Return the (x, y) coordinate for the center point of the cell that contains the specified text.  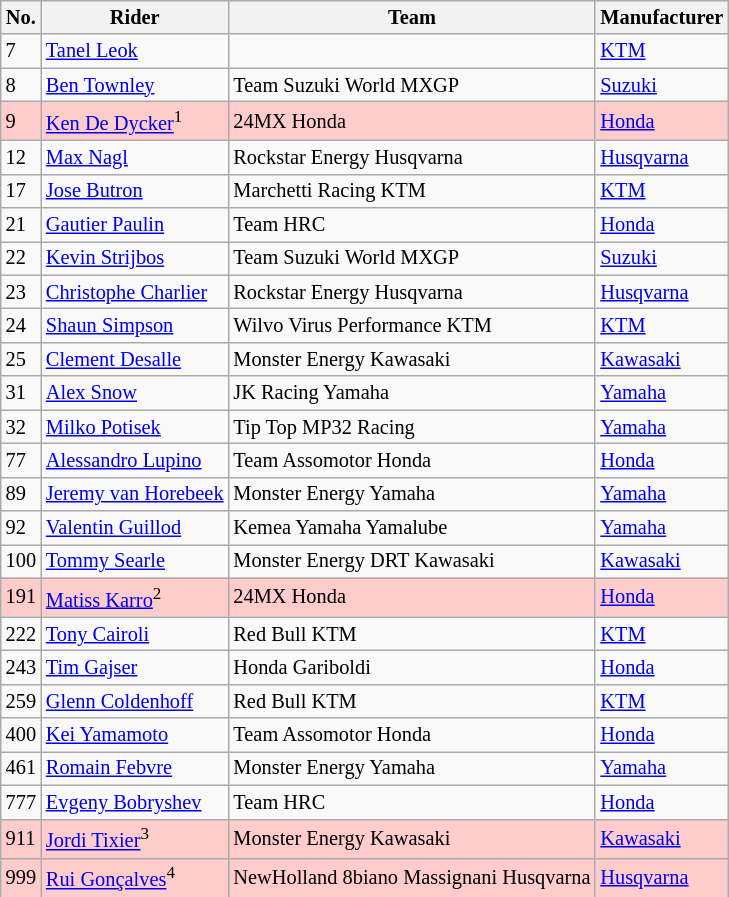
Evgeny Bobryshev (134, 802)
Alessandro Lupino (134, 460)
Rider (134, 17)
400 (21, 735)
8 (21, 85)
89 (21, 494)
Monster Energy DRT Kawasaki (412, 561)
Tommy Searle (134, 561)
25 (21, 359)
12 (21, 157)
Ken De Dycker1 (134, 120)
9 (21, 120)
191 (21, 598)
Kevin Strijbos (134, 258)
Ben Townley (134, 85)
23 (21, 292)
222 (21, 634)
Romain Febvre (134, 768)
Kei Yamamoto (134, 735)
Wilvo Virus Performance KTM (412, 326)
Tanel Leok (134, 51)
21 (21, 225)
Max Nagl (134, 157)
24 (21, 326)
259 (21, 701)
31 (21, 393)
Marchetti Racing KTM (412, 191)
77 (21, 460)
Jose Butron (134, 191)
92 (21, 527)
Alex Snow (134, 393)
Clement Desalle (134, 359)
NewHolland 8biano Massignani Husqvarna (412, 878)
999 (21, 878)
461 (21, 768)
100 (21, 561)
Tim Gajser (134, 667)
Jeremy van Horebeek (134, 494)
Honda Gariboldi (412, 667)
Rui Gonçalves4 (134, 878)
Glenn Coldenhoff (134, 701)
Matiss Karro2 (134, 598)
Valentin Guillod (134, 527)
777 (21, 802)
22 (21, 258)
Gautier Paulin (134, 225)
Manufacturer (662, 17)
32 (21, 427)
Tony Cairoli (134, 634)
No. (21, 17)
911 (21, 838)
243 (21, 667)
Shaun Simpson (134, 326)
Team (412, 17)
Christophe Charlier (134, 292)
Jordi Tixier3 (134, 838)
7 (21, 51)
JK Racing Yamaha (412, 393)
Tip Top MP32 Racing (412, 427)
17 (21, 191)
Milko Potisek (134, 427)
Kemea Yamaha Yamalube (412, 527)
